Identify which cell holds the provided text, then report its (X, Y) central coordinate. 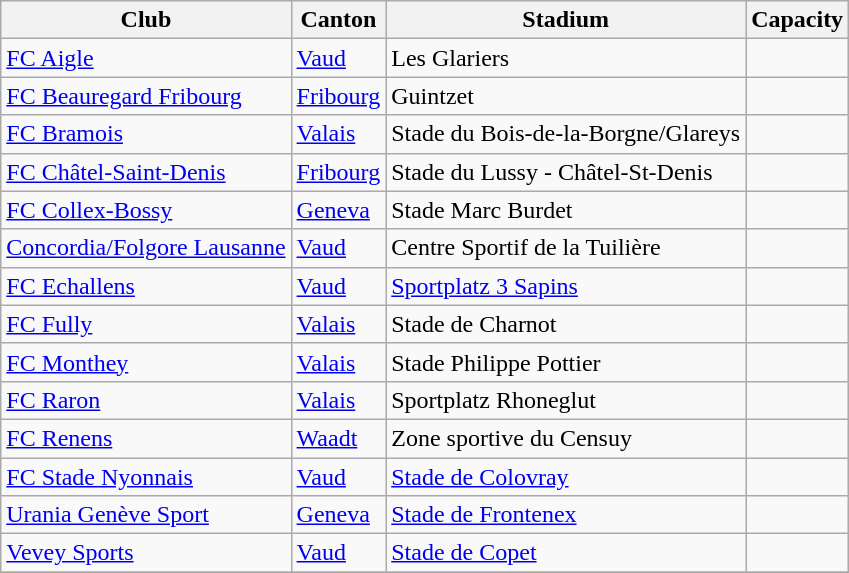
Club (146, 20)
Stade Marc Burdet (566, 210)
Vevey Sports (146, 553)
FC Renens (146, 438)
Centre Sportif de la Tuilière (566, 248)
Canton (338, 20)
Stade du Lussy - Châtel-St-Denis (566, 172)
FC Monthey (146, 362)
FC Châtel-Saint-Denis (146, 172)
Les Glariers (566, 58)
Stadium (566, 20)
Guintzet (566, 96)
Stade de Copet (566, 553)
Sportplatz 3 Sapins (566, 286)
FC Aigle (146, 58)
Sportplatz Rhoneglut (566, 400)
Waadt (338, 438)
FC Bramois (146, 134)
Concordia/Folgore Lausanne (146, 248)
FC Raron (146, 400)
FC Echallens (146, 286)
FC Beauregard Fribourg (146, 96)
FC Collex-Bossy (146, 210)
FC Fully (146, 324)
FC Stade Nyonnais (146, 477)
Stade du Bois-de-la-Borgne/Glareys (566, 134)
Stade de Charnot (566, 324)
Stade Philippe Pottier (566, 362)
Urania Genève Sport (146, 515)
Zone sportive du Censuy (566, 438)
Capacity (798, 20)
Stade de Colovray (566, 477)
Stade de Frontenex (566, 515)
